For the text-containing cell, return its midpoint in (X, Y) coordinate format. 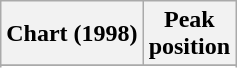
Peakposition (189, 34)
Chart (1998) (72, 34)
